Determine the (X, Y) coordinate at the center of the cell enclosing the given text.  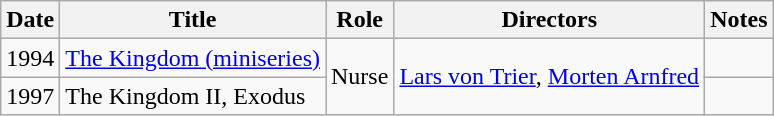
Role (360, 20)
The Kingdom (miniseries) (193, 58)
1994 (30, 58)
Date (30, 20)
Nurse (360, 77)
Title (193, 20)
Directors (550, 20)
Notes (739, 20)
The Kingdom II, Exodus (193, 96)
Lars von Trier, Morten Arnfred (550, 77)
1997 (30, 96)
